Return the [X, Y] coordinate for the center point of the cell that contains the specified text.  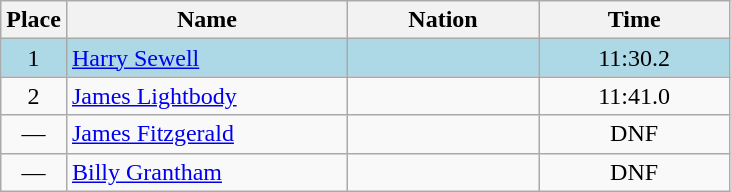
Nation [444, 20]
11:30.2 [634, 58]
1 [34, 58]
Harry Sewell [206, 58]
James Fitzgerald [206, 134]
Place [34, 20]
Name [206, 20]
James Lightbody [206, 96]
11:41.0 [634, 96]
2 [34, 96]
Billy Grantham [206, 172]
Time [634, 20]
